Locate the cell with the specified text and output its (X, Y) center coordinate. 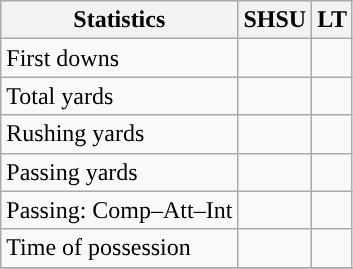
Time of possession (120, 248)
Statistics (120, 20)
LT (332, 20)
First downs (120, 58)
SHSU (275, 20)
Passing yards (120, 172)
Total yards (120, 96)
Rushing yards (120, 134)
Passing: Comp–Att–Int (120, 210)
